Locate the cell with the specified text and output its [X, Y] center coordinate. 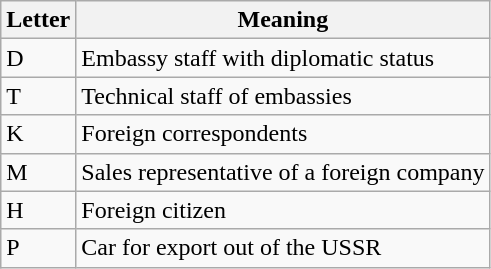
Car for export out of the USSR [283, 248]
Foreign citizen [283, 210]
Sales representative of a foreign company [283, 172]
Embassy staff with diplomatic status [283, 58]
H [38, 210]
D [38, 58]
Letter [38, 20]
Technical staff of embassies [283, 96]
P [38, 248]
Meaning [283, 20]
K [38, 134]
Foreign correspondents [283, 134]
T [38, 96]
M [38, 172]
